Locate the cell with the specified text and output its [X, Y] center coordinate. 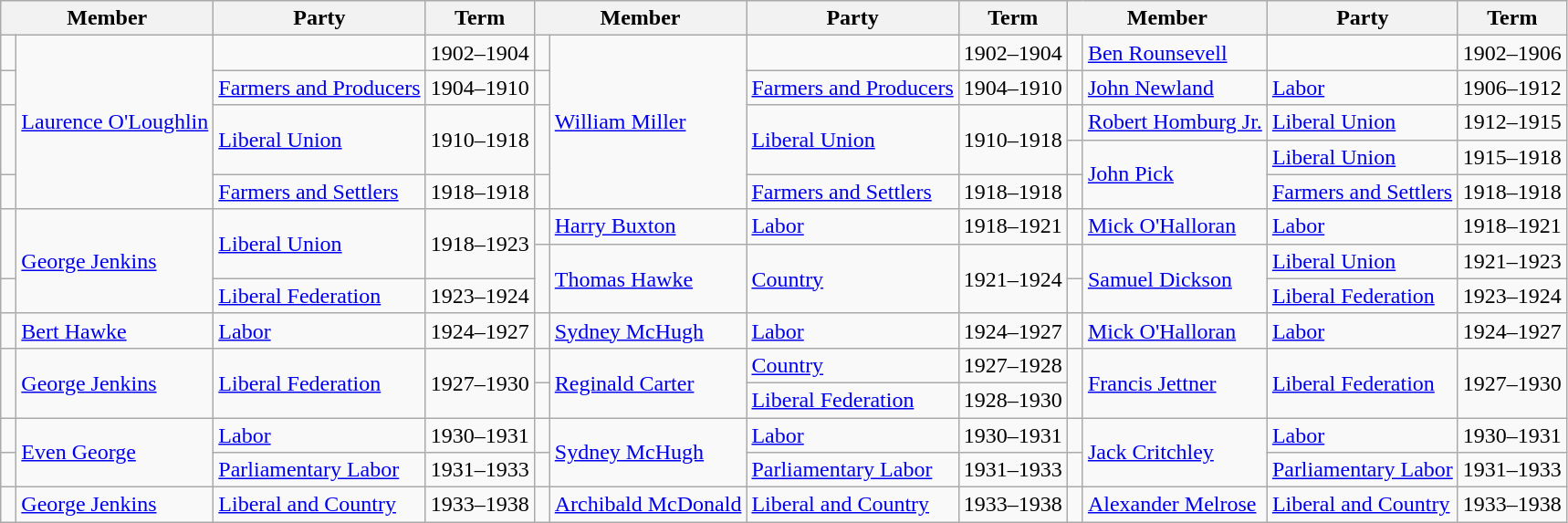
Francis Jettner [1175, 382]
1921–1923 [1511, 261]
Reginald Carter [648, 382]
John Newland [1175, 88]
Thomas Hawke [648, 278]
1928–1930 [1013, 400]
Archibald McDonald [648, 505]
John Pick [1175, 174]
1918–1923 [480, 244]
1906–1912 [1511, 88]
1912–1915 [1511, 122]
Jack Critchley [1175, 453]
Ben Rounsevell [1175, 53]
Laurence O'Loughlin [115, 122]
Robert Homburg Jr. [1175, 122]
1915–1918 [1511, 157]
Harry Buxton [648, 226]
Alexander Melrose [1175, 505]
William Miller [648, 122]
Samuel Dickson [1175, 278]
1921–1924 [1013, 278]
1902–1906 [1511, 53]
1927–1928 [1013, 365]
Bert Hawke [115, 330]
Even George [115, 453]
